Detect which cell encompasses the target text, then output its (X, Y) center coordinate. 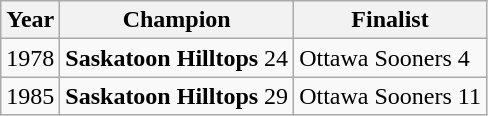
Champion (177, 20)
Saskatoon Hilltops 24 (177, 58)
Saskatoon Hilltops 29 (177, 96)
1978 (30, 58)
Ottawa Sooners 11 (390, 96)
Year (30, 20)
Ottawa Sooners 4 (390, 58)
1985 (30, 96)
Finalist (390, 20)
